Scan for the cell matching the given text and deliver its [X, Y] coordinate at center. 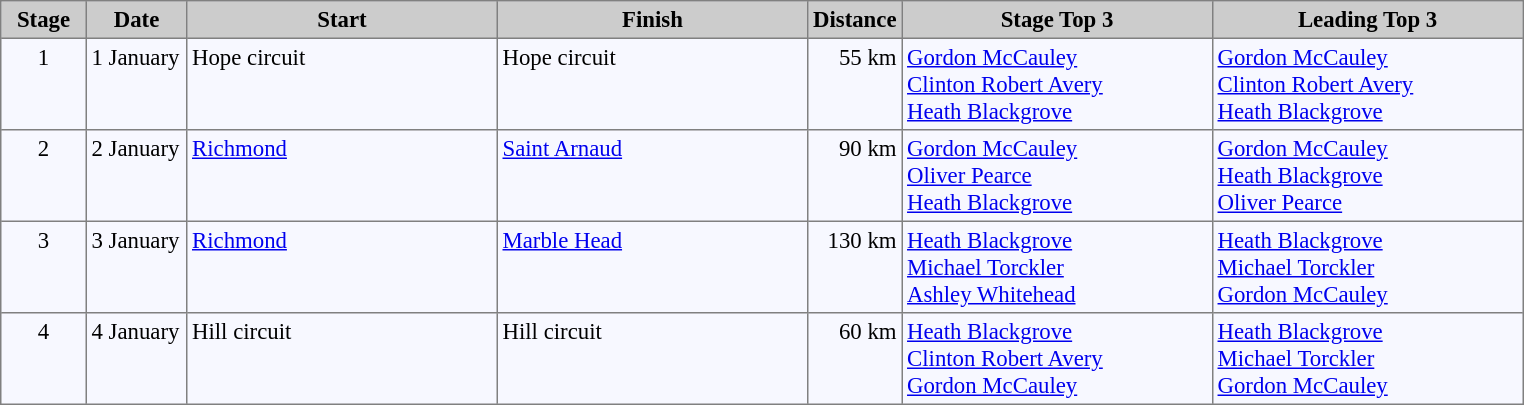
Distance [855, 20]
4 January [136, 359]
60 km [855, 359]
Start [342, 20]
Heath Blackgrove Michael Torckler Ashley Whitehead [1057, 267]
2 January [136, 176]
Stage [44, 20]
Heath Blackgrove Clinton Robert Avery Gordon McCauley [1057, 359]
55 km [855, 84]
Stage Top 3 [1057, 20]
3 January [136, 267]
Finish [652, 20]
Gordon McCauley Oliver Pearce Heath Blackgrove [1057, 176]
Marble Head [652, 267]
1 [44, 84]
Saint Arnaud [652, 176]
2 [44, 176]
Gordon McCauley Heath Blackgrove Oliver Pearce [1367, 176]
4 [44, 359]
90 km [855, 176]
1 January [136, 84]
Date [136, 20]
3 [44, 267]
Leading Top 3 [1367, 20]
130 km [855, 267]
